Output the (x, y) coordinate of the center of the cell containing the given text.  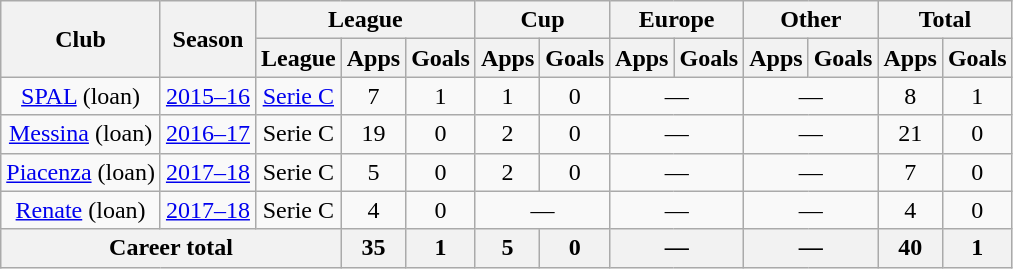
40 (910, 248)
SPAL (loan) (81, 96)
2016–17 (208, 134)
Career total (171, 248)
Renate (loan) (81, 210)
21 (910, 134)
Season (208, 39)
Messina (loan) (81, 134)
35 (373, 248)
Club (81, 39)
8 (910, 96)
Total (945, 20)
Other (811, 20)
Cup (542, 20)
Europe (677, 20)
2015–16 (208, 96)
Piacenza (loan) (81, 172)
19 (373, 134)
